Scan for the cell matching the given text and deliver its [x, y] coordinate at center. 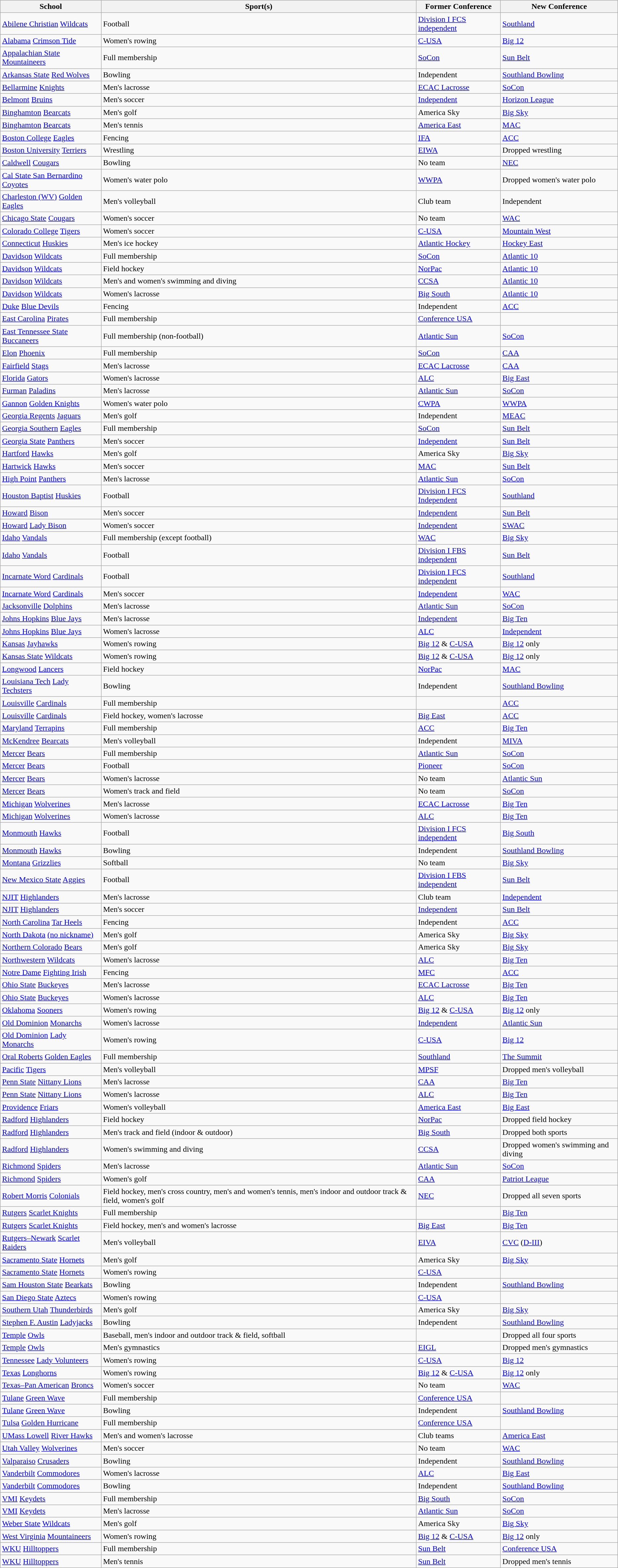
McKendree Bearcats [51, 741]
Women's swimming and diving [259, 1149]
Longwood Lancers [51, 669]
Weber State Wildcats [51, 1524]
Dropped all four sports [559, 1335]
Tennessee Lady Volunteers [51, 1360]
Utah Valley Wolverines [51, 1448]
Women's volleyball [259, 1107]
High Point Panthers [51, 479]
Men's and women's swimming and diving [259, 281]
Alabama Crimson Tide [51, 41]
Atlantic Hockey [458, 243]
MPSF [458, 1069]
Elon Phoenix [51, 353]
Georgia Regents Jaguars [51, 416]
Jacksonville Dolphins [51, 606]
Northwestern Wildcats [51, 960]
East Tennessee State Buccaneers [51, 336]
Texas–Pan American Broncs [51, 1385]
Hockey East [559, 243]
Women's golf [259, 1179]
Providence Friars [51, 1107]
SWAC [559, 525]
Wrestling [259, 150]
Dropped women's water polo [559, 180]
Dropped men's tennis [559, 1561]
EIGL [458, 1348]
Old Dominion Lady Monarchs [51, 1039]
Belmont Bruins [51, 100]
IFA [458, 137]
Pioneer [458, 766]
Rutgers–Newark Scarlet Raiders [51, 1242]
Florida Gators [51, 378]
Bellarmine Knights [51, 87]
Abilene Christian Wildcats [51, 24]
EIVA [458, 1242]
Fairfield Stags [51, 365]
East Carolina Pirates [51, 319]
North Carolina Tar Heels [51, 922]
Montana Grizzlies [51, 863]
Division I FCS Independent [458, 496]
Club teams [458, 1436]
Dropped both sports [559, 1132]
Oklahoma Sooners [51, 1010]
Field hockey, men's cross country, men's and women's tennis, men's indoor and outdoor track & field, women's golf [259, 1196]
Sam Houston State Bearkats [51, 1285]
Mountain West [559, 231]
MFC [458, 972]
CVC (D-III) [559, 1242]
Howard Bison [51, 513]
Hartford Hawks [51, 454]
Boston University Terriers [51, 150]
School [51, 7]
Sport(s) [259, 7]
Furman Paladins [51, 391]
Houston Baptist Huskies [51, 496]
Louisiana Tech Lady Techsters [51, 686]
Patriot League [559, 1179]
Dropped men's gymnastics [559, 1348]
Arkansas State Red Wolves [51, 75]
Connecticut Huskies [51, 243]
Dropped all seven sports [559, 1196]
Northern Colorado Bears [51, 947]
Full membership (non-football) [259, 336]
Valparaiso Crusaders [51, 1461]
Southern Utah Thunderbirds [51, 1310]
Men's gymnastics [259, 1348]
Men's ice hockey [259, 243]
Howard Lady Bison [51, 525]
Baseball, men's indoor and outdoor track & field, softball [259, 1335]
Robert Morris Colonials [51, 1196]
Field hockey, men's and women's lacrosse [259, 1225]
Georgia Southern Eagles [51, 429]
Oral Roberts Golden Eagles [51, 1057]
Dropped wrestling [559, 150]
Notre Dame Fighting Irish [51, 972]
EIWA [458, 150]
West Virginia Mountaineers [51, 1536]
Women's track and field [259, 791]
MEAC [559, 416]
CWPA [458, 403]
MIVA [559, 741]
Kansas State Wildcats [51, 656]
Caldwell Cougars [51, 163]
Maryland Terrapins [51, 728]
Tulsa Golden Hurricane [51, 1423]
Hartwick Hawks [51, 466]
Chicago State Cougars [51, 218]
Duke Blue Devils [51, 306]
Men's track and field (indoor & outdoor) [259, 1132]
Horizon League [559, 100]
Stephen F. Austin Ladyjacks [51, 1323]
Men's and women's lacrosse [259, 1436]
Kansas Jayhawks [51, 644]
North Dakota (no nickname) [51, 935]
Texas Longhorns [51, 1373]
UMass Lowell River Hawks [51, 1436]
Full membership (except football) [259, 538]
Appalachian State Mountaineers [51, 57]
Field hockey, women's lacrosse [259, 716]
Pacific Tigers [51, 1069]
Old Dominion Monarchs [51, 1023]
Dropped men's volleyball [559, 1069]
The Summit [559, 1057]
Former Conference [458, 7]
Boston College Eagles [51, 137]
New Mexico State Aggies [51, 880]
Dropped field hockey [559, 1120]
Georgia State Panthers [51, 441]
New Conference [559, 7]
Colorado College Tigers [51, 231]
Cal State San Bernardino Coyotes [51, 180]
Gannon Golden Knights [51, 403]
Softball [259, 863]
San Diego State Aztecs [51, 1297]
Charleston (WV) Golden Eagles [51, 202]
Dropped women's swimming and diving [559, 1149]
